Identify which cell holds the provided text, then report its [x, y] central coordinate. 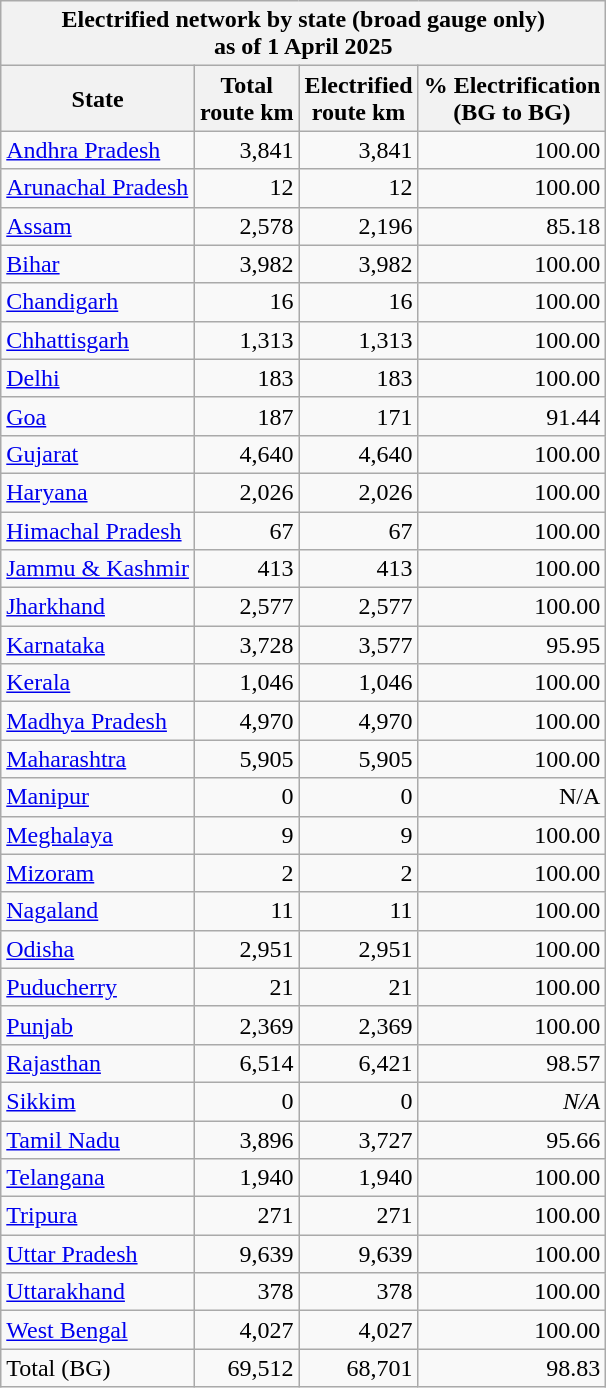
Electrified route km [358, 98]
Telangana [98, 1178]
Andhra Pradesh [98, 150]
Uttarakhand [98, 1292]
Gujarat [98, 454]
Manipur [98, 797]
187 [246, 416]
Karnataka [98, 645]
95.95 [512, 645]
Tamil Nadu [98, 1139]
171 [358, 416]
85.18 [512, 226]
Punjab [98, 1025]
Sikkim [98, 1101]
3,728 [246, 645]
Odisha [98, 949]
Jammu & Kashmir [98, 569]
Bihar [98, 264]
Assam [98, 226]
2,578 [246, 226]
Haryana [98, 492]
Tripura [98, 1216]
Jharkhand [98, 607]
Meghalaya [98, 835]
2,196 [358, 226]
State [98, 98]
3,577 [358, 645]
Nagaland [98, 911]
Total route km [246, 98]
Chhattisgarh [98, 340]
69,512 [246, 1368]
Arunachal Pradesh [98, 188]
% Electrification (BG to BG) [512, 98]
Kerala [98, 683]
95.66 [512, 1139]
Himachal Pradesh [98, 531]
Delhi [98, 378]
West Bengal [98, 1330]
Puducherry [98, 987]
Electrified network by state (broad gauge only)as of 1 April 2025 [304, 34]
91.44 [512, 416]
Goa [98, 416]
98.57 [512, 1063]
Rajasthan [98, 1063]
Madhya Pradesh [98, 721]
Total (BG) [98, 1368]
6,421 [358, 1063]
Mizoram [98, 873]
Uttar Pradesh [98, 1254]
3,727 [358, 1139]
98.83 [512, 1368]
3,896 [246, 1139]
68,701 [358, 1368]
Chandigarh [98, 302]
6,514 [246, 1063]
Maharashtra [98, 759]
